Identify which cell holds the provided text, then report its (x, y) central coordinate. 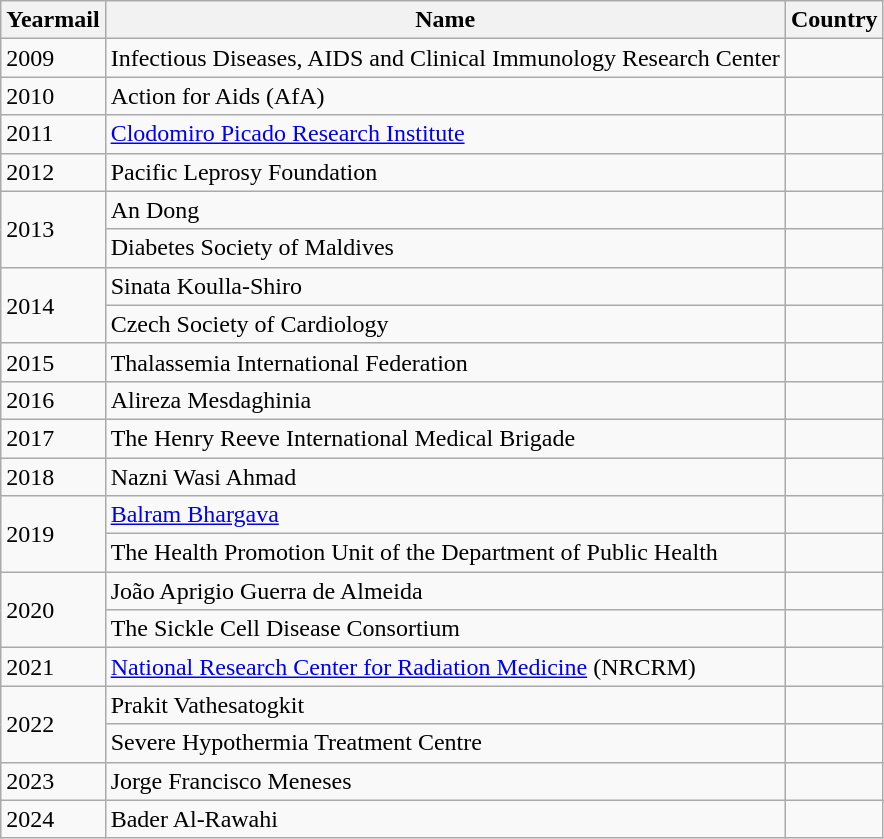
2015 (53, 362)
Jorge Francisco Meneses (445, 781)
Prakit Vathesatogkit (445, 705)
2011 (53, 134)
Diabetes Society of Maldives (445, 248)
2020 (53, 610)
2010 (53, 96)
Country (834, 20)
Infectious Diseases, AIDS and Clinical Immunology Research Center (445, 58)
Alireza Mesdaghinia (445, 400)
Action for Aids (AfA) (445, 96)
Pacific Leprosy Foundation (445, 172)
Severe Hypothermia Treatment Centre (445, 743)
2017 (53, 438)
The Health Promotion Unit of the Department of Public Health (445, 553)
2023 (53, 781)
2018 (53, 477)
Nazni Wasi Ahmad (445, 477)
2013 (53, 229)
Bader Al-Rawahi (445, 819)
2014 (53, 305)
Clodomiro Picado Research Institute (445, 134)
National Research Center for Radiation Medicine (NRCRM) (445, 667)
2009 (53, 58)
2016 (53, 400)
2021 (53, 667)
Thalassemia International Federation (445, 362)
Yearmail (53, 20)
João Aprigio Guerra de Almeida (445, 591)
Balram Bhargava (445, 515)
Sinata Koulla-Shiro (445, 286)
2024 (53, 819)
2019 (53, 534)
Czech Society of Cardiology (445, 324)
2022 (53, 724)
The Henry Reeve International Medical Brigade (445, 438)
An Dong (445, 210)
Name (445, 20)
2012 (53, 172)
The Sickle Cell Disease Consortium (445, 629)
